Extract the (x, y) coordinate from the center of the cell holding the provided text.  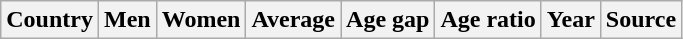
Men (127, 20)
Women (201, 20)
Average (294, 20)
Source (640, 20)
Age ratio (488, 20)
Country (50, 20)
Age gap (388, 20)
Year (570, 20)
